Detect which cell encompasses the target text, then output its [X, Y] center coordinate. 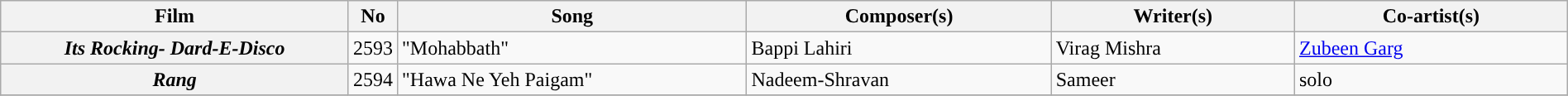
solo [1431, 79]
Its Rocking- Dard-E-Disco [175, 48]
"Hawa Ne Yeh Paigam" [572, 79]
Rang [175, 79]
Virag Mishra [1173, 48]
Sameer [1173, 79]
Co-artist(s) [1431, 17]
Nadeem-Shravan [899, 79]
2594 [372, 79]
Writer(s) [1173, 17]
No [372, 17]
"Mohabbath" [572, 48]
Composer(s) [899, 17]
Zubeen Garg [1431, 48]
Bappi Lahiri [899, 48]
Song [572, 17]
2593 [372, 48]
Film [175, 17]
